Determine the (X, Y) coordinate at the center of the cell enclosing the given text.  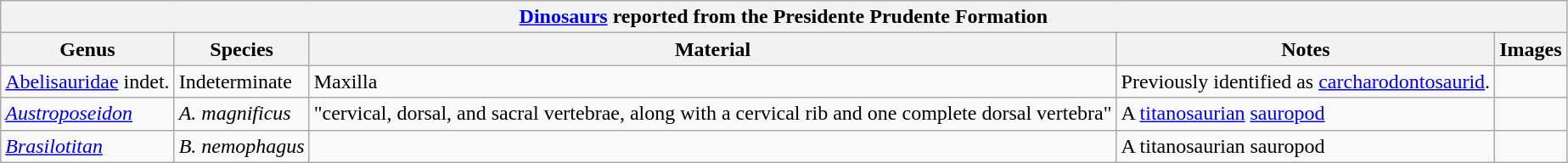
Species (241, 49)
Notes (1306, 49)
Dinosaurs reported from the Presidente Prudente Formation (784, 17)
Maxilla (713, 81)
"cervical, dorsal, and sacral vertebrae, along with a cervical rib and one complete dorsal vertebra" (713, 114)
Abelisauridae indet. (87, 81)
Genus (87, 49)
Indeterminate (241, 81)
B. nemophagus (241, 146)
Austroposeidon (87, 114)
Brasilotitan (87, 146)
Material (713, 49)
Images (1531, 49)
A. magnificus (241, 114)
Previously identified as carcharodontosaurid. (1306, 81)
